Identify which cell holds the provided text, then report its [x, y] central coordinate. 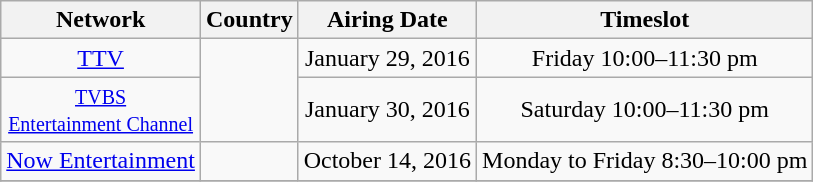
Monday to Friday 8:30–10:00 pm [645, 161]
Friday 10:00–11:30 pm [645, 58]
Network [101, 20]
Country [249, 20]
January 30, 2016 [387, 110]
TTV [101, 58]
TVBSEntertainment Channel [101, 110]
Saturday 10:00–11:30 pm [645, 110]
Now Entertainment [101, 161]
Timeslot [645, 20]
October 14, 2016 [387, 161]
January 29, 2016 [387, 58]
Airing Date [387, 20]
